Return the (X, Y) coordinate for the center point of the cell that contains the specified text.  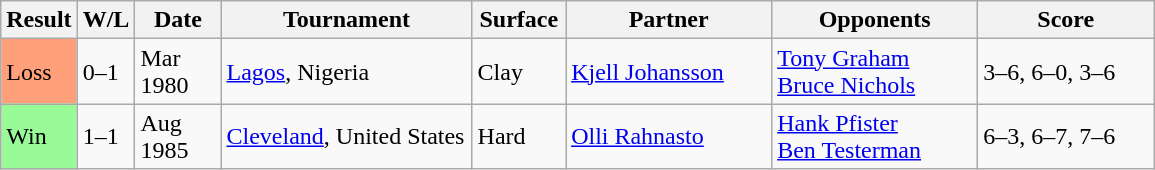
Surface (519, 20)
Tony Graham Bruce Nichols (875, 72)
Score (1066, 20)
Mar 1980 (178, 72)
Win (39, 136)
Cleveland, United States (346, 136)
1–1 (106, 136)
Opponents (875, 20)
6–3, 6–7, 7–6 (1066, 136)
3–6, 6–0, 3–6 (1066, 72)
Lagos, Nigeria (346, 72)
Aug 1985 (178, 136)
Clay (519, 72)
Olli Rahnasto (669, 136)
Result (39, 20)
Kjell Johansson (669, 72)
Partner (669, 20)
Hank Pfister Ben Testerman (875, 136)
Date (178, 20)
Tournament (346, 20)
0–1 (106, 72)
Hard (519, 136)
W/L (106, 20)
Loss (39, 72)
